Output the (X, Y) coordinate of the center of the cell containing the given text.  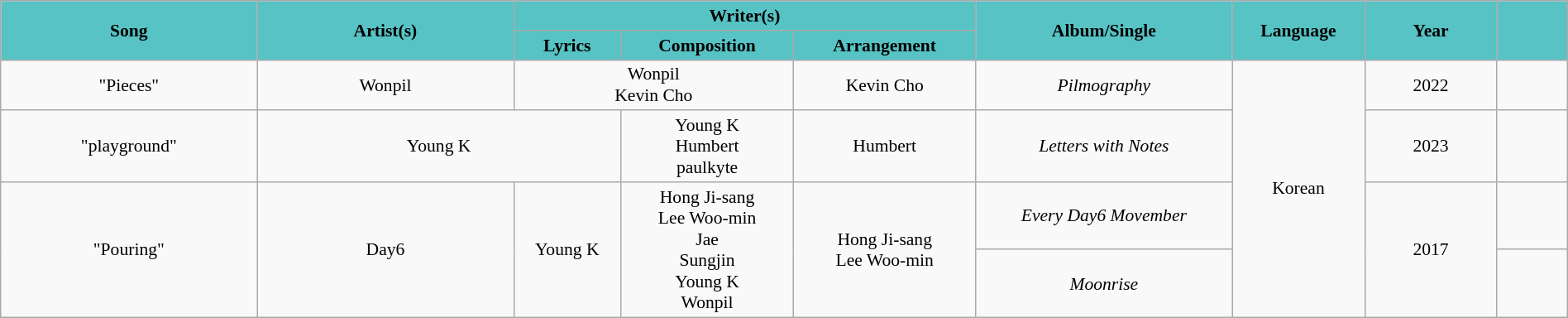
Year (1431, 30)
WonpilKevin Cho (653, 84)
Hong Ji-sangLee Woo-min (885, 250)
Wonpil (385, 84)
Album/Single (1104, 30)
Moonrise (1104, 283)
Every Day6 Movember (1104, 216)
Arrangement (885, 45)
Writer(s) (744, 16)
Pilmography (1104, 84)
Composition (706, 45)
"Pieces" (129, 84)
2022 (1431, 84)
Young KHumbertpaulkyte (706, 146)
Humbert (885, 146)
Kevin Cho (885, 84)
Song (129, 30)
Language (1298, 30)
"playground" (129, 146)
Hong Ji-sangLee Woo-minJaeSungjinYoung KWonpil (706, 250)
Korean (1298, 189)
2023 (1431, 146)
Day6 (385, 250)
2017 (1431, 250)
Artist(s) (385, 30)
Letters with Notes (1104, 146)
"Pouring" (129, 250)
Lyrics (567, 45)
